Extract the [x, y] coordinate from the center of the cell holding the provided text.  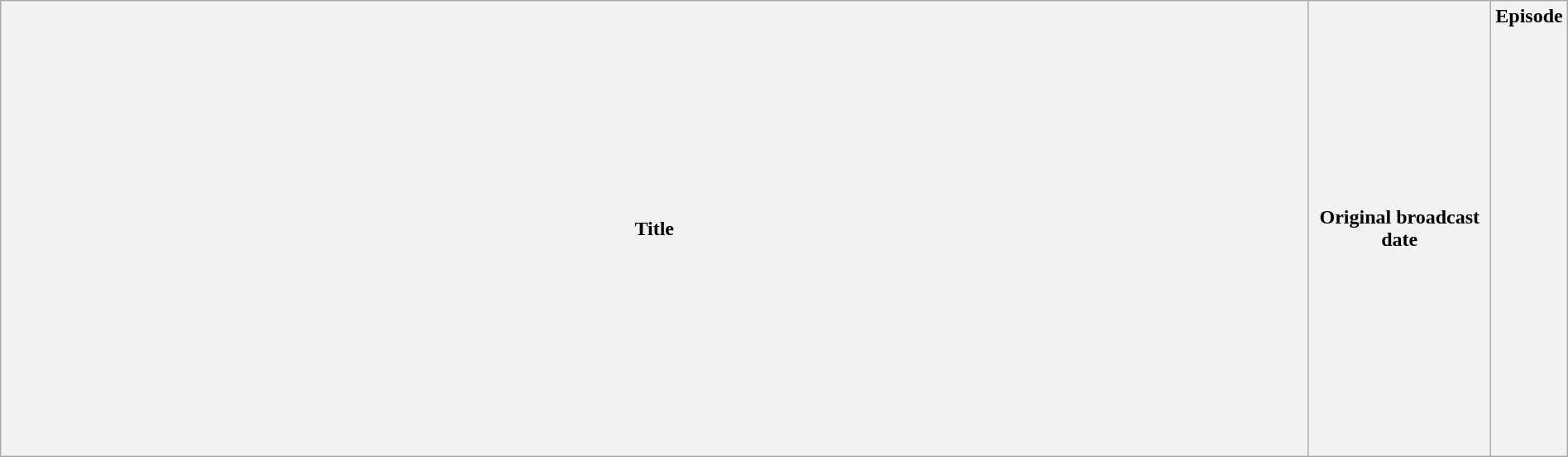
Original broadcast date [1399, 228]
Episode [1529, 228]
Title [655, 228]
